Find where the given text appears and provide that cell's center as [X, Y] coordinate. 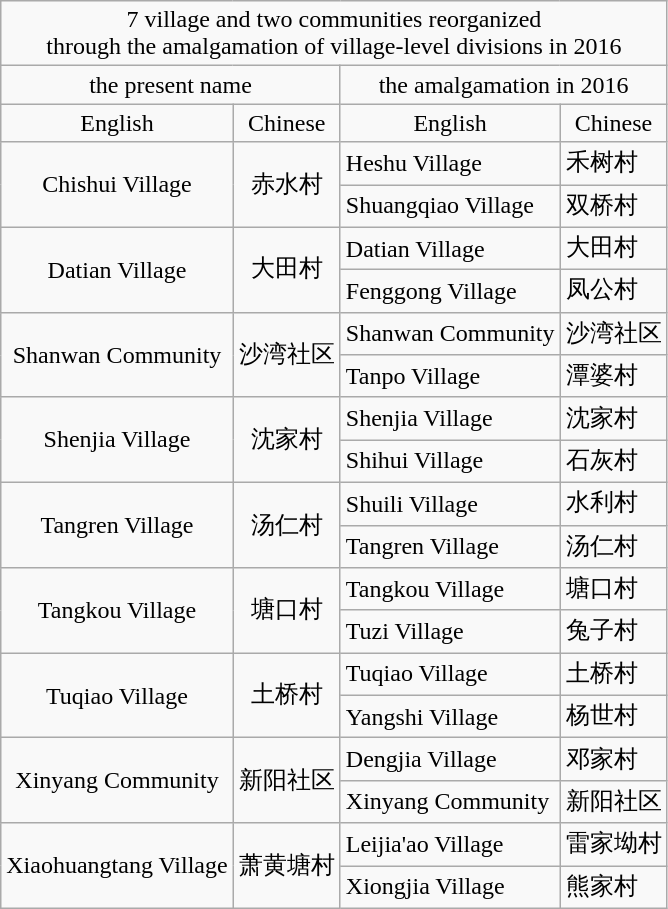
水利村 [614, 504]
邓家村 [614, 760]
禾树村 [614, 164]
Tuzi Village [450, 632]
Dengjia Village [450, 760]
潭婆村 [614, 376]
石灰村 [614, 462]
雷家坳村 [614, 844]
萧黄塘村 [286, 866]
Yangshi Village [450, 716]
赤水村 [286, 184]
Fenggong Village [450, 292]
7 village and two communities reorganizedthrough the amalgamation of village-level divisions in 2016 [334, 34]
Shihui Village [450, 462]
Xiaohuangtang Village [117, 866]
Heshu Village [450, 164]
Shuili Village [450, 504]
熊家村 [614, 888]
Chishui Village [117, 184]
杨世村 [614, 716]
兔子村 [614, 632]
the present name [171, 85]
Xiongjia Village [450, 888]
the amalgamation in 2016 [504, 85]
Shuangqiao Village [450, 206]
Leijia'ao Village [450, 844]
双桥村 [614, 206]
凤公村 [614, 292]
Tanpo Village [450, 376]
